Return (x, y) of the center of cell containing provided text 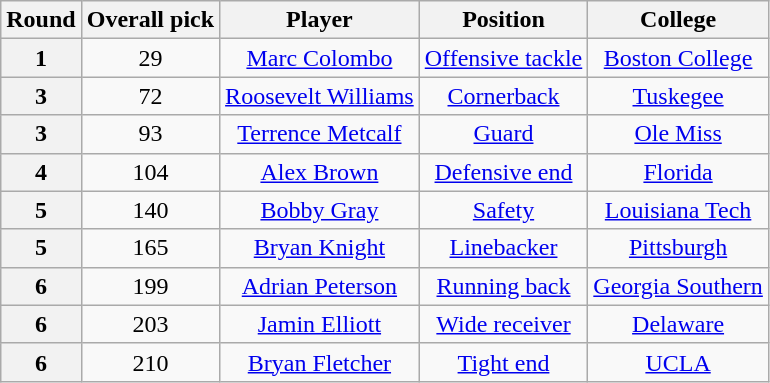
Safety (504, 210)
72 (150, 96)
Round (41, 20)
Position (504, 20)
Adrian Peterson (320, 286)
Bryan Fletcher (320, 362)
UCLA (678, 362)
Ole Miss (678, 134)
Running back (504, 286)
Jamin Elliott (320, 324)
Alex Brown (320, 172)
Tuskegee (678, 96)
Wide receiver (504, 324)
104 (150, 172)
Louisiana Tech (678, 210)
Offensive tackle (504, 58)
203 (150, 324)
Linebacker (504, 248)
165 (150, 248)
Delaware (678, 324)
1 (41, 58)
Defensive end (504, 172)
29 (150, 58)
Roosevelt Williams (320, 96)
Terrence Metcalf (320, 134)
4 (41, 172)
Marc Colombo (320, 58)
Pittsburgh (678, 248)
140 (150, 210)
Boston College (678, 58)
Georgia Southern (678, 286)
Cornerback (504, 96)
College (678, 20)
Bryan Knight (320, 248)
Florida (678, 172)
210 (150, 362)
Overall pick (150, 20)
Player (320, 20)
Tight end (504, 362)
93 (150, 134)
Bobby Gray (320, 210)
Guard (504, 134)
199 (150, 286)
